Provide the [X, Y] coordinate of the cell's center where the given text is located.  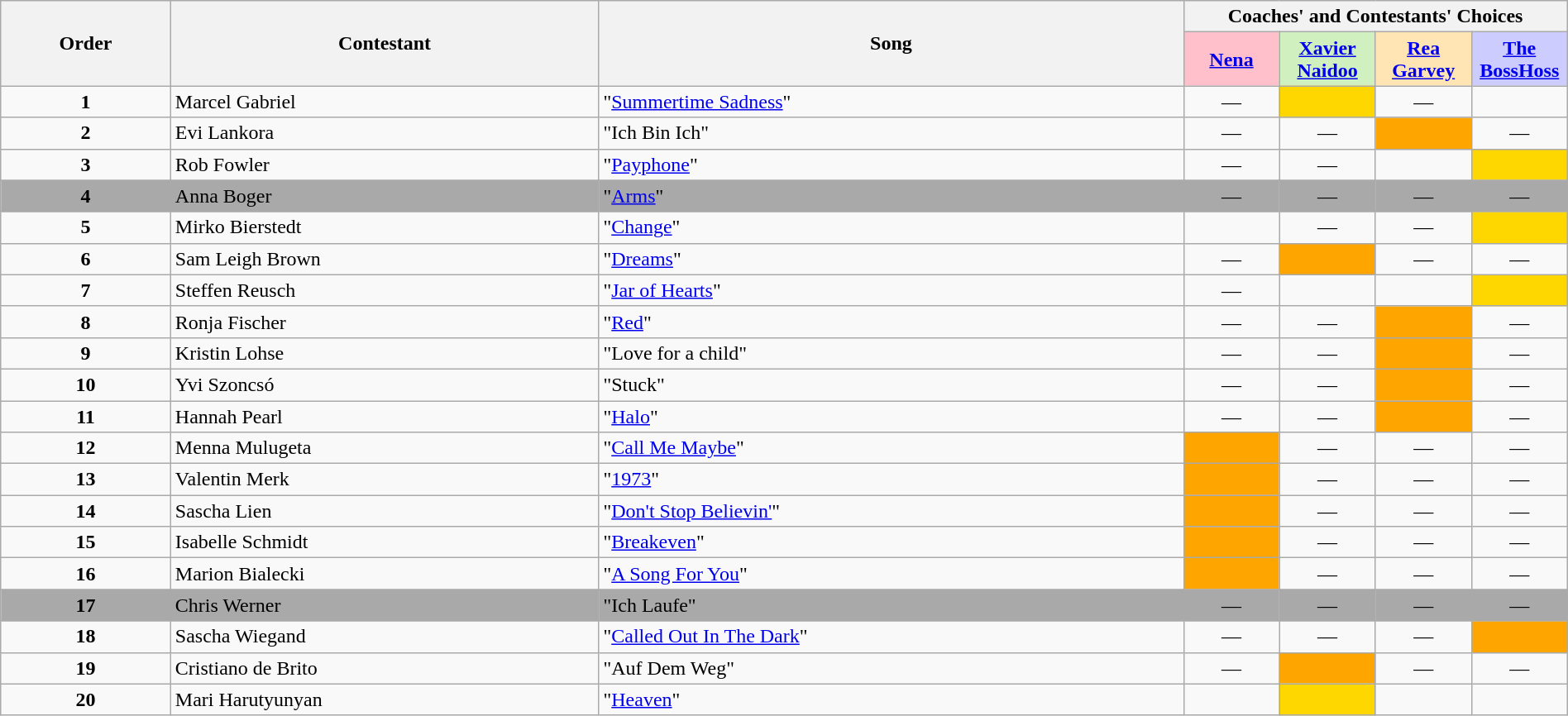
Sam Leigh Brown [385, 259]
16 [86, 574]
Marcel Gabriel [385, 102]
19 [86, 668]
Hannah Pearl [385, 416]
1 [86, 102]
"Red" [892, 322]
Ronja Fischer [385, 322]
"Ich Bin Ich" [892, 133]
Menna Mulugeta [385, 448]
"Halo" [892, 416]
11 [86, 416]
20 [86, 699]
Sascha Wiegand [385, 637]
Marion Bialecki [385, 574]
Yvi Szoncsó [385, 384]
Chris Werner [385, 605]
Contestant [385, 43]
Rob Fowler [385, 165]
10 [86, 384]
"Auf Dem Weg" [892, 668]
Mari Harutyunyan [385, 699]
17 [86, 605]
"Call Me Maybe" [892, 448]
Song [892, 43]
"Called Out In The Dark" [892, 637]
9 [86, 353]
"Stuck" [892, 384]
12 [86, 448]
5 [86, 227]
"Ich Laufe" [892, 605]
14 [86, 511]
13 [86, 480]
Evi Lankora [385, 133]
"Dreams" [892, 259]
"Payphone" [892, 165]
Anna Boger [385, 196]
"Heaven" [892, 699]
Rea Garvey [1423, 60]
"1973" [892, 480]
"Love for a child" [892, 353]
6 [86, 259]
Xavier Naidoo [1327, 60]
"Jar of Hearts" [892, 290]
3 [86, 165]
Mirko Bierstedt [385, 227]
"Change" [892, 227]
Isabelle Schmidt [385, 542]
Order [86, 43]
"Don't Stop Believin'" [892, 511]
"A Song For You" [892, 574]
Kristin Lohse [385, 353]
Sascha Lien [385, 511]
"Summertime Sadness" [892, 102]
"Arms" [892, 196]
7 [86, 290]
Coaches' and Contestants' Choices [1375, 17]
"Breakeven" [892, 542]
Steffen Reusch [385, 290]
15 [86, 542]
Nena [1231, 60]
4 [86, 196]
The BossHoss [1519, 60]
2 [86, 133]
18 [86, 637]
8 [86, 322]
Valentin Merk [385, 480]
Cristiano de Brito [385, 668]
